Determine the [X, Y] coordinate at the center of the cell enclosing the given text.  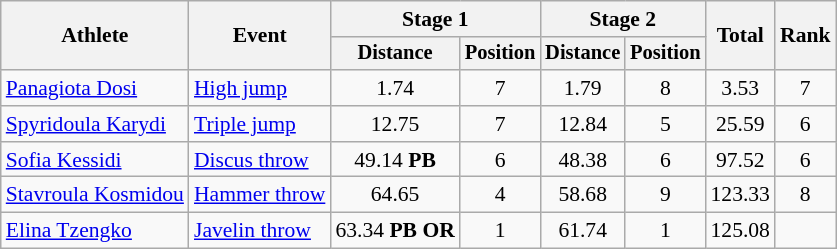
58.68 [582, 195]
Panagiota Dosi [95, 88]
Triple jump [260, 124]
Elina Tzengko [95, 231]
5 [665, 124]
High jump [260, 88]
4 [500, 195]
97.52 [740, 160]
Stavroula Kosmidou [95, 195]
Hammer throw [260, 195]
125.08 [740, 231]
3.53 [740, 88]
Spyridoula Karydi [95, 124]
48.38 [582, 160]
64.65 [394, 195]
123.33 [740, 195]
Sofia Kessidi [95, 160]
Stage 1 [435, 19]
Total [740, 36]
1.74 [394, 88]
Athlete [95, 36]
Rank [806, 36]
Discus throw [260, 160]
Stage 2 [622, 19]
Javelin throw [260, 231]
63.34 PB OR [394, 231]
12.75 [394, 124]
9 [665, 195]
25.59 [740, 124]
61.74 [582, 231]
Event [260, 36]
12.84 [582, 124]
1.79 [582, 88]
49.14 PB [394, 160]
